Find where the given text appears and provide that cell's center as [x, y] coordinate. 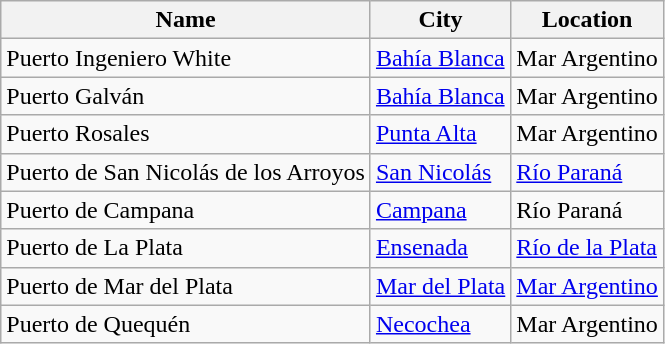
City [440, 20]
Puerto de San Nicolás de los Arroyos [186, 172]
Puerto Ingeniero White [186, 58]
Campana [440, 210]
Río de la Plata [588, 248]
Location [588, 20]
Puerto de Campana [186, 210]
Puerto Rosales [186, 134]
Puerto de Quequén [186, 324]
Puerto Galván [186, 96]
Puerto de Mar del Plata [186, 286]
Name [186, 20]
Puerto de La Plata [186, 248]
Punta Alta [440, 134]
Mar del Plata [440, 286]
San Nicolás [440, 172]
Ensenada [440, 248]
Necochea [440, 324]
